Search for the cell housing the specified text and yield its (x, y) center coordinate. 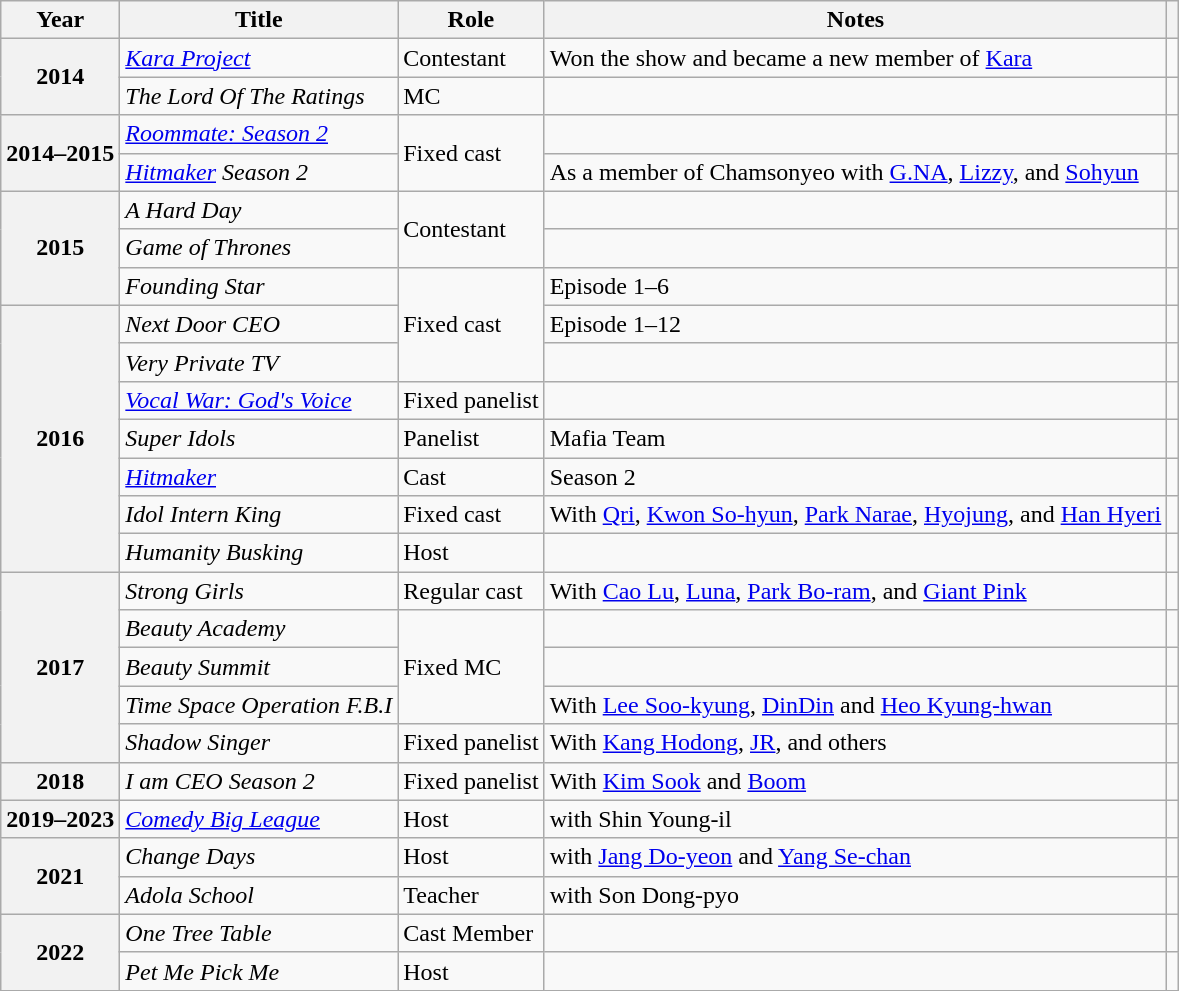
2016 (60, 438)
Title (259, 20)
Regular cast (471, 591)
Mafia Team (856, 438)
Humanity Busking (259, 553)
Hitmaker (259, 477)
With Qri, Kwon So-hyun, Park Narae, Hyojung, and Han Hyeri (856, 515)
MC (471, 96)
Beauty Academy (259, 629)
Super Idols (259, 438)
Comedy Big League (259, 819)
With Lee Soo-kyung, DinDin and Heo Kyung-hwan (856, 705)
with Jang Do-yeon and Yang Se-chan (856, 857)
Next Door CEO (259, 324)
Hitmaker Season 2 (259, 172)
Idol Intern King (259, 515)
Panelist (471, 438)
Shadow Singer (259, 743)
With Cao Lu, Luna, Park Bo-ram, and Giant Pink (856, 591)
Adola School (259, 895)
Notes (856, 20)
2021 (60, 876)
Change Days (259, 857)
2014 (60, 77)
2017 (60, 667)
2019–2023 (60, 819)
With Kang Hodong, JR, and others (856, 743)
I am CEO Season 2 (259, 781)
Cast (471, 477)
2014–2015 (60, 153)
Pet Me Pick Me (259, 971)
Role (471, 20)
Won the show and became a new member of Kara (856, 58)
Kara Project (259, 58)
2022 (60, 952)
Very Private TV (259, 362)
Founding Star (259, 286)
Year (60, 20)
with Son Dong-pyo (856, 895)
2015 (60, 248)
Beauty Summit (259, 667)
Season 2 (856, 477)
Vocal War: God's Voice (259, 400)
with Shin Young-il (856, 819)
The Lord Of The Ratings (259, 96)
Time Space Operation F.B.I (259, 705)
Game of Thrones (259, 248)
Strong Girls (259, 591)
Roommate: Season 2 (259, 134)
With Kim Sook and Boom (856, 781)
Fixed MC (471, 667)
2018 (60, 781)
As a member of Chamsonyeo with G.NA, Lizzy, and Sohyun (856, 172)
Episode 1–6 (856, 286)
Cast Member (471, 933)
A Hard Day (259, 210)
Episode 1–12 (856, 324)
One Tree Table (259, 933)
Teacher (471, 895)
